Identify which cell holds the provided text, then report its [X, Y] central coordinate. 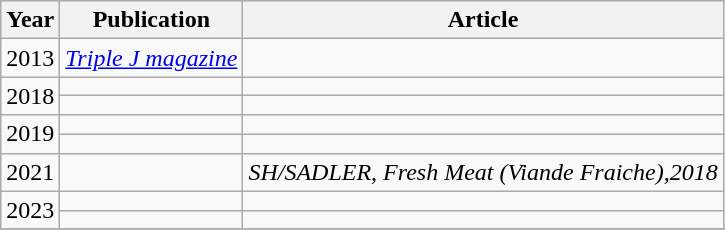
2021 [30, 172]
Publication [152, 20]
SH/SADLER, Fresh Meat (Viande Fraiche),2018 [483, 172]
Year [30, 20]
2013 [30, 58]
2023 [30, 210]
2019 [30, 134]
2018 [30, 96]
Article [483, 20]
Triple J magazine [152, 58]
